Locate the cell with the specified text and output its (X, Y) center coordinate. 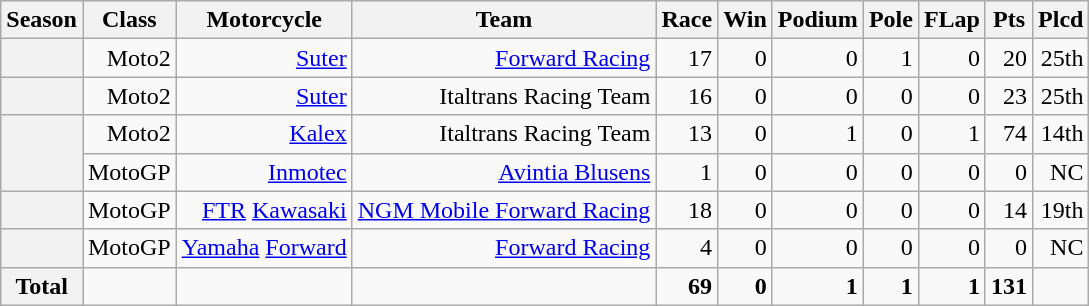
FTR Kawasaki (264, 210)
Plcd (1061, 20)
Avintia Blusens (504, 172)
Pts (1008, 20)
14 (1008, 210)
20 (1008, 58)
Inmotec (264, 172)
NGM Mobile Forward Racing (504, 210)
Race (687, 20)
FLap (952, 20)
Yamaha Forward (264, 248)
16 (687, 96)
Kalex (264, 134)
Class (129, 20)
23 (1008, 96)
74 (1008, 134)
Motorcycle (264, 20)
131 (1008, 286)
18 (687, 210)
Total (42, 286)
Win (746, 20)
Pole (890, 20)
Podium (818, 20)
14th (1061, 134)
69 (687, 286)
Team (504, 20)
4 (687, 248)
19th (1061, 210)
17 (687, 58)
13 (687, 134)
Season (42, 20)
